Capture the cell that displays the provided text and extract its (X, Y) central coordinate. 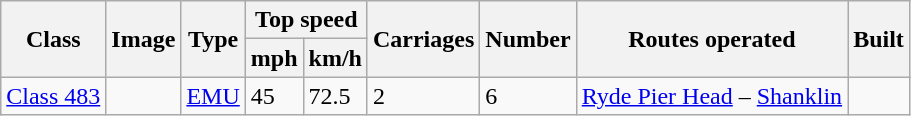
Top speed (306, 20)
Number (528, 39)
Carriages (423, 39)
mph (274, 58)
6 (528, 96)
EMU (213, 96)
Class (54, 39)
Routes operated (712, 39)
Class 483 (54, 96)
2 (423, 96)
km/h (335, 58)
72.5 (335, 96)
Image (144, 39)
Built (879, 39)
Type (213, 39)
Ryde Pier Head – Shanklin (712, 96)
45 (274, 96)
